Extract the [x, y] coordinate from the center of the cell holding the provided text.  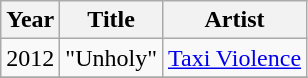
Taxi Violence [234, 58]
Year [30, 20]
"Unholy" [112, 58]
2012 [30, 58]
Artist [234, 20]
Title [112, 20]
